Output the [x, y] coordinate of the center of the cell containing the given text.  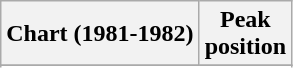
Peakposition [245, 34]
Chart (1981-1982) [100, 34]
